Find where the given text appears and provide that cell's center as [X, Y] coordinate. 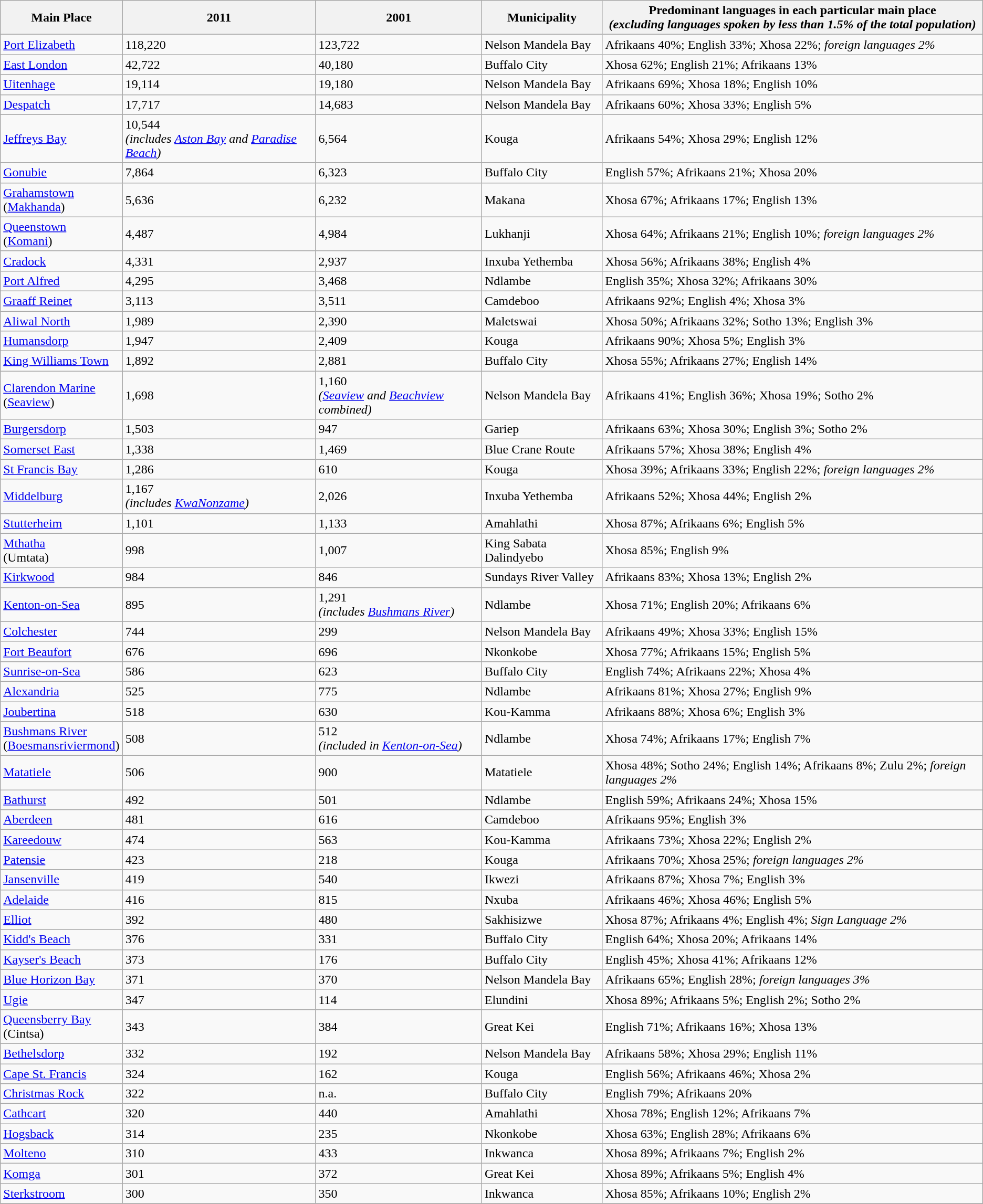
Afrikaans 88%; Xhosa 6%; English 3% [792, 711]
744 [219, 631]
332 [219, 1053]
Molteno [61, 1154]
440 [399, 1114]
42,722 [219, 65]
508 [219, 739]
Afrikaans 95%; English 3% [792, 820]
Burgersdorp [61, 429]
392 [219, 920]
1,286 [219, 469]
6,564 [399, 139]
5,636 [219, 199]
Makana [542, 199]
Gonubie [61, 173]
218 [399, 860]
Bushmans River(Boesmansriviermond) [61, 739]
40,180 [399, 65]
846 [399, 577]
Xhosa 87%; Afrikaans 6%; English 5% [792, 523]
Kareedouw [61, 840]
East London [61, 65]
300 [219, 1194]
2,026 [399, 497]
4,331 [219, 261]
900 [399, 773]
Xhosa 71%; English 20%; Afrikaans 6% [792, 605]
114 [399, 999]
Afrikaans 41%; English 36%; Xhosa 19%; Sotho 2% [792, 395]
Xhosa 67%; Afrikaans 17%; English 13% [792, 199]
Afrikaans 90%; Xhosa 5%; English 3% [792, 341]
19,114 [219, 85]
984 [219, 577]
512(included in Kenton-on-Sea) [399, 739]
299 [399, 631]
Municipality [542, 18]
1,698 [219, 395]
2,881 [399, 361]
Xhosa 78%; English 12%; Afrikaans 7% [792, 1114]
Hogsback [61, 1134]
Christmas Rock [61, 1094]
Sunrise-on-Sea [61, 671]
324 [219, 1073]
947 [399, 429]
Graaff Reinet [61, 301]
Afrikaans 63%; Xhosa 30%; English 3%; Sotho 2% [792, 429]
371 [219, 979]
Xhosa 64%; Afrikaans 21%; English 10%; foreign languages 2% [792, 234]
4,487 [219, 234]
Kirkwood [61, 577]
Afrikaans 52%; Xhosa 44%; English 2% [792, 497]
Blue Horizon Bay [61, 979]
Maletswai [542, 321]
895 [219, 605]
Komga [61, 1174]
1,101 [219, 523]
481 [219, 820]
Xhosa 85%; Afrikaans 10%; English 2% [792, 1194]
Jeffreys Bay [61, 139]
Bethelsdorp [61, 1053]
Sundays River Valley [542, 577]
616 [399, 820]
Alexandria [61, 691]
Kenton-on-Sea [61, 605]
Grahamstown(Makhanda) [61, 199]
English 56%; Afrikaans 46%; Xhosa 2% [792, 1073]
Bathurst [61, 800]
Adelaide [61, 900]
Uitenhage [61, 85]
1,947 [219, 341]
Afrikaans 73%; Xhosa 22%; English 2% [792, 840]
Aberdeen [61, 820]
Middelburg [61, 497]
310 [219, 1154]
Main Place [61, 18]
Afrikaans 58%; Xhosa 29%; English 11% [792, 1053]
Xhosa 62%; English 21%; Afrikaans 13% [792, 65]
373 [219, 959]
Clarendon Marine(Seaview) [61, 395]
610 [399, 469]
525 [219, 691]
Afrikaans 65%; English 28%; foreign languages 3% [792, 979]
Queenstown(Komani) [61, 234]
1,133 [399, 523]
Patensie [61, 860]
Port Alfred [61, 281]
Xhosa 56%; Afrikaans 38%; English 4% [792, 261]
Gariep [542, 429]
English 45%; Xhosa 41%; Afrikaans 12% [792, 959]
350 [399, 1194]
n.a. [399, 1094]
Humansdorp [61, 341]
331 [399, 939]
English 64%; Xhosa 20%; Afrikaans 14% [792, 939]
322 [219, 1094]
1,291(includes Bushmans River) [399, 605]
Somerset East [61, 449]
Afrikaans 60%; Xhosa 33%; English 5% [792, 104]
Xhosa 63%; English 28%; Afrikaans 6% [792, 1134]
English 57%; Afrikaans 21%; Xhosa 20% [792, 173]
Lukhanji [542, 234]
176 [399, 959]
998 [219, 550]
118,220 [219, 45]
1,007 [399, 550]
1,892 [219, 361]
Stutterheim [61, 523]
Queensberry Bay(Cintsa) [61, 1027]
10,544(includes Aston Bay and Paradise Beach) [219, 139]
Afrikaans 49%; Xhosa 33%; English 15% [792, 631]
474 [219, 840]
1,469 [399, 449]
376 [219, 939]
Xhosa 50%; Afrikaans 32%; Sotho 13%; English 3% [792, 321]
Sakhisizwe [542, 920]
3,113 [219, 301]
Xhosa 55%; Afrikaans 27%; English 14% [792, 361]
Afrikaans 83%; Xhosa 13%; English 2% [792, 577]
3,468 [399, 281]
Xhosa 48%; Sotho 24%; English 14%; Afrikaans 8%; Zulu 2%; foreign languages 2% [792, 773]
Afrikaans 81%; Xhosa 27%; English 9% [792, 691]
Xhosa 89%; Afrikaans 5%; English 2%; Sotho 2% [792, 999]
Elliot [61, 920]
English 74%; Afrikaans 22%; Xhosa 4% [792, 671]
416 [219, 900]
815 [399, 900]
423 [219, 860]
370 [399, 979]
Xhosa 87%; Afrikaans 4%; English 4%; Sign Language 2% [792, 920]
343 [219, 1027]
162 [399, 1073]
1,167(includes KwaNonzame) [219, 497]
Afrikaans 54%; Xhosa 29%; English 12% [792, 139]
Kayser's Beach [61, 959]
2,409 [399, 341]
518 [219, 711]
Cathcart [61, 1114]
Ugie [61, 999]
384 [399, 1027]
192 [399, 1053]
Afrikaans 40%; English 33%; Xhosa 22%; foreign languages 2% [792, 45]
235 [399, 1134]
Sterkstroom [61, 1194]
Cape St. Francis [61, 1073]
696 [399, 651]
1,338 [219, 449]
Xhosa 85%; English 9% [792, 550]
630 [399, 711]
Xhosa 89%; Afrikaans 7%; English 2% [792, 1154]
Aliwal North [61, 321]
501 [399, 800]
Joubertina [61, 711]
3,511 [399, 301]
506 [219, 773]
301 [219, 1174]
Mthatha(Umtata) [61, 550]
Afrikaans 92%; English 4%; Xhosa 3% [792, 301]
320 [219, 1114]
372 [399, 1174]
Elundini [542, 999]
Xhosa 89%; Afrikaans 5%; English 4% [792, 1174]
2001 [399, 18]
Afrikaans 46%; Xhosa 46%; English 5% [792, 900]
492 [219, 800]
Fort Beaufort [61, 651]
Colchester [61, 631]
Kidd's Beach [61, 939]
Ikwezi [542, 880]
Xhosa 39%; Afrikaans 33%; English 22%; foreign languages 2% [792, 469]
419 [219, 880]
6,232 [399, 199]
347 [219, 999]
Afrikaans 70%; Xhosa 25%; foreign languages 2% [792, 860]
1,503 [219, 429]
2,937 [399, 261]
Afrikaans 69%; Xhosa 18%; English 10% [792, 85]
English 71%; Afrikaans 16%; Xhosa 13% [792, 1027]
433 [399, 1154]
English 59%; Afrikaans 24%; Xhosa 15% [792, 800]
Predominant languages in each particular main place(excluding languages spoken by less than 1.5% of the total population) [792, 18]
Xhosa 74%; Afrikaans 17%; English 7% [792, 739]
4,984 [399, 234]
7,864 [219, 173]
Nxuba [542, 900]
586 [219, 671]
1,160(Seaview and Beachview combined) [399, 395]
14,683 [399, 104]
Afrikaans 57%; Xhosa 38%; English 4% [792, 449]
2011 [219, 18]
Despatch [61, 104]
Port Elizabeth [61, 45]
2,390 [399, 321]
King Sabata Dalindyebo [542, 550]
775 [399, 691]
Xhosa 77%; Afrikaans 15%; English 5% [792, 651]
English 79%; Afrikaans 20% [792, 1094]
314 [219, 1134]
17,717 [219, 104]
Cradock [61, 261]
4,295 [219, 281]
563 [399, 840]
English 35%; Xhosa 32%; Afrikaans 30% [792, 281]
King Williams Town [61, 361]
6,323 [399, 173]
123,722 [399, 45]
676 [219, 651]
540 [399, 880]
Jansenville [61, 880]
1,989 [219, 321]
623 [399, 671]
St Francis Bay [61, 469]
480 [399, 920]
19,180 [399, 85]
Blue Crane Route [542, 449]
Afrikaans 87%; Xhosa 7%; English 3% [792, 880]
